Output the (X, Y) coordinate of the center of the cell containing the given text.  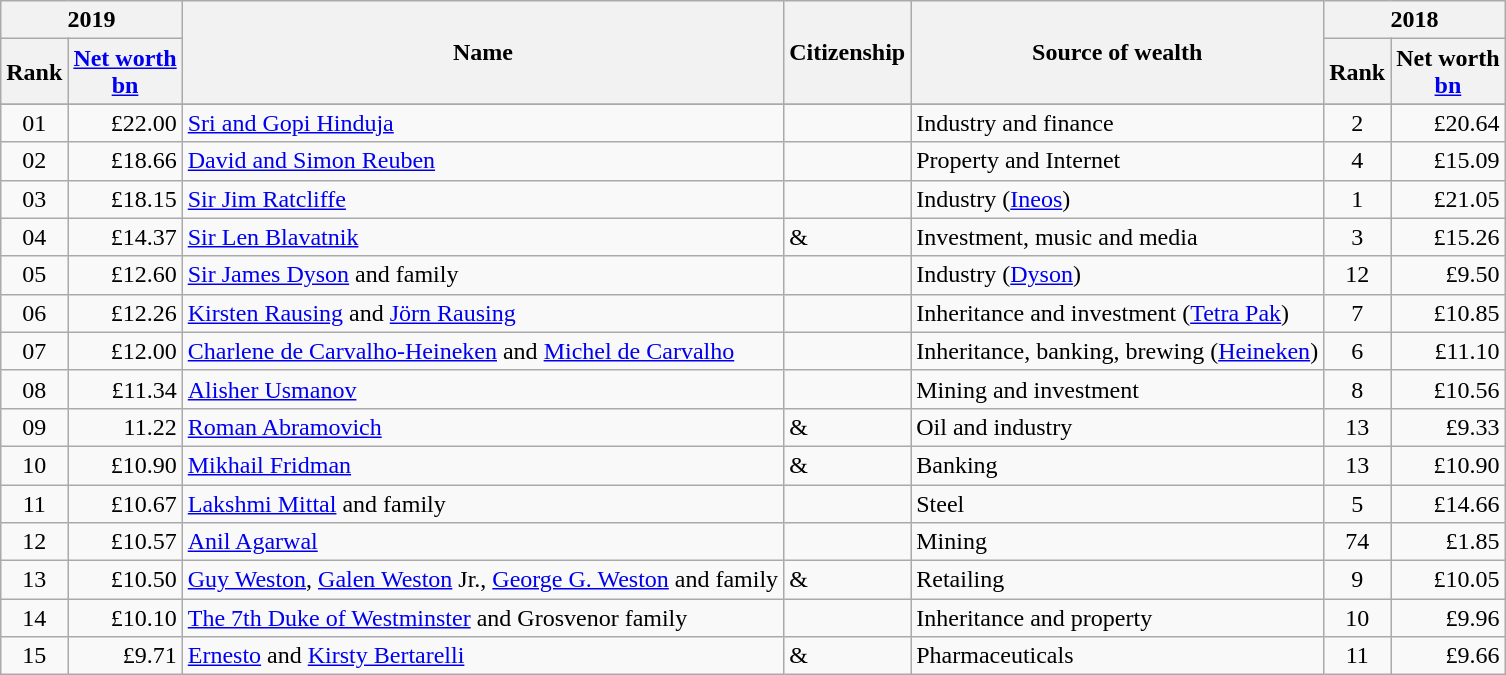
2 (1358, 123)
Pharmaceuticals (1118, 656)
Guy Weston, Galen Weston Jr., George G. Weston and family (482, 580)
£9.66 (1448, 656)
David and Simon Reuben (482, 161)
Oil and industry (1118, 427)
Mining (1118, 542)
£15.09 (1448, 161)
Source of wealth (1118, 52)
£9.71 (125, 656)
Mikhail Fridman (482, 465)
Sir Len Blavatnik (482, 237)
Industry (Dyson) (1118, 275)
3 (1358, 237)
£12.00 (125, 351)
03 (34, 199)
11.22 (125, 427)
£10.50 (125, 580)
8 (1358, 389)
Steel (1118, 503)
Property and Internet (1118, 161)
7 (1358, 313)
Industry (Ineos) (1118, 199)
£10.57 (125, 542)
£14.37 (125, 237)
Charlene de Carvalho-Heineken and Michel de Carvalho (482, 351)
01 (34, 123)
The 7th Duke of Westminster and Grosvenor family (482, 618)
£10.56 (1448, 389)
£21.05 (1448, 199)
Lakshmi Mittal and family (482, 503)
£9.33 (1448, 427)
2019 (92, 20)
Sir Jim Ratcliffe (482, 199)
Inheritance, banking, brewing (Heineken) (1118, 351)
05 (34, 275)
74 (1358, 542)
£11.34 (125, 389)
£10.85 (1448, 313)
£20.64 (1448, 123)
Inheritance and investment (Tetra Pak) (1118, 313)
Banking (1118, 465)
£18.15 (125, 199)
6 (1358, 351)
Industry and finance (1118, 123)
1 (1358, 199)
£10.05 (1448, 580)
£9.50 (1448, 275)
£12.26 (125, 313)
Kirsten Rausing and Jörn Rausing (482, 313)
£14.66 (1448, 503)
4 (1358, 161)
9 (1358, 580)
Inheritance and property (1118, 618)
Sir James Dyson and family (482, 275)
Retailing (1118, 580)
06 (34, 313)
15 (34, 656)
02 (34, 161)
04 (34, 237)
Roman Abramovich (482, 427)
Alisher Usmanov (482, 389)
£15.26 (1448, 237)
£10.10 (125, 618)
08 (34, 389)
Investment, music and media (1118, 237)
£18.66 (125, 161)
Ernesto and Kirsty Bertarelli (482, 656)
£11.10 (1448, 351)
£9.96 (1448, 618)
£22.00 (125, 123)
14 (34, 618)
£10.67 (125, 503)
09 (34, 427)
2018 (1414, 20)
07 (34, 351)
£12.60 (125, 275)
£1.85 (1448, 542)
Citizenship (848, 52)
Sri and Gopi Hinduja (482, 123)
Name (482, 52)
5 (1358, 503)
Anil Agarwal (482, 542)
Mining and investment (1118, 389)
